Identify which cell holds the provided text, then report its [x, y] central coordinate. 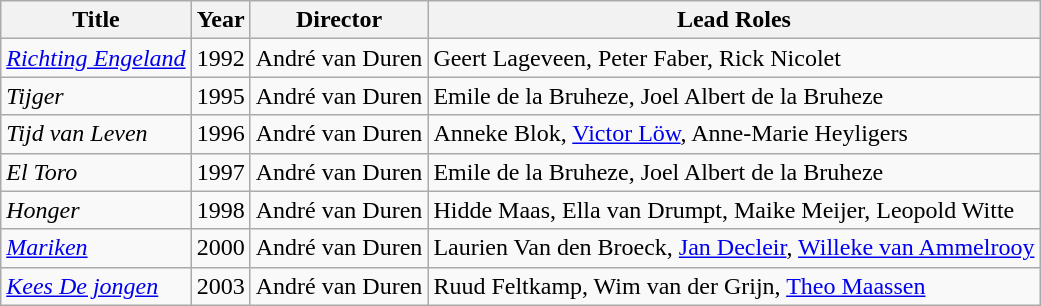
Richting Engeland [96, 58]
Lead Roles [734, 20]
1992 [220, 58]
Geert Lageveen, Peter Faber, Rick Nicolet [734, 58]
Hidde Maas, Ella van Drumpt, Maike Meijer, Leopold Witte [734, 210]
Honger [96, 210]
2000 [220, 248]
1996 [220, 134]
Mariken [96, 248]
Director [339, 20]
Tijger [96, 96]
Tijd van Leven [96, 134]
1995 [220, 96]
1998 [220, 210]
Title [96, 20]
Anneke Blok, Victor Löw, Anne-Marie Heyligers [734, 134]
Ruud Feltkamp, Wim van der Grijn, Theo Maassen [734, 286]
Kees De jongen [96, 286]
2003 [220, 286]
Laurien Van den Broeck, Jan Decleir, Willeke van Ammelrooy [734, 248]
1997 [220, 172]
El Toro [96, 172]
Year [220, 20]
